Detect which cell encompasses the target text, then output its (x, y) center coordinate. 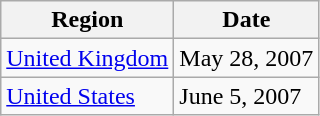
United Kingdom (88, 58)
Region (88, 20)
Date (246, 20)
May 28, 2007 (246, 58)
United States (88, 96)
June 5, 2007 (246, 96)
